Output the [X, Y] coordinate of the center of the cell containing the given text.  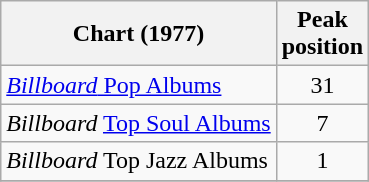
Billboard Top Jazz Albums [138, 161]
Chart (1977) [138, 34]
31 [322, 85]
Billboard Top Soul Albums [138, 123]
1 [322, 161]
Peakposition [322, 34]
7 [322, 123]
Billboard Pop Albums [138, 85]
